Search for the cell housing the specified text and yield its [X, Y] center coordinate. 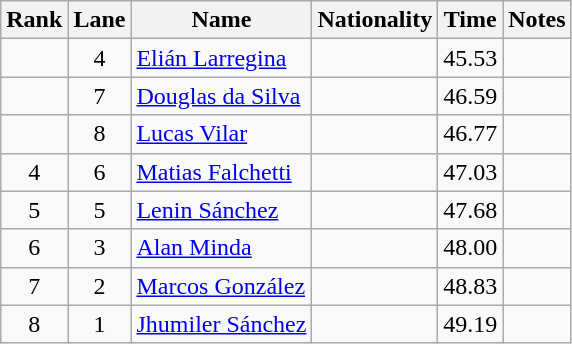
Douglas da Silva [222, 96]
Notes [537, 20]
Time [470, 20]
46.77 [470, 134]
2 [100, 286]
Marcos González [222, 286]
Nationality [375, 20]
Jhumiler Sánchez [222, 324]
3 [100, 248]
Alan Minda [222, 248]
47.03 [470, 172]
Lane [100, 20]
46.59 [470, 96]
Elián Larregina [222, 58]
48.00 [470, 248]
Matias Falchetti [222, 172]
1 [100, 324]
48.83 [470, 286]
Name [222, 20]
Rank [34, 20]
Lucas Vilar [222, 134]
47.68 [470, 210]
49.19 [470, 324]
Lenin Sánchez [222, 210]
45.53 [470, 58]
